Locate the cell with the specified text and output its [x, y] center coordinate. 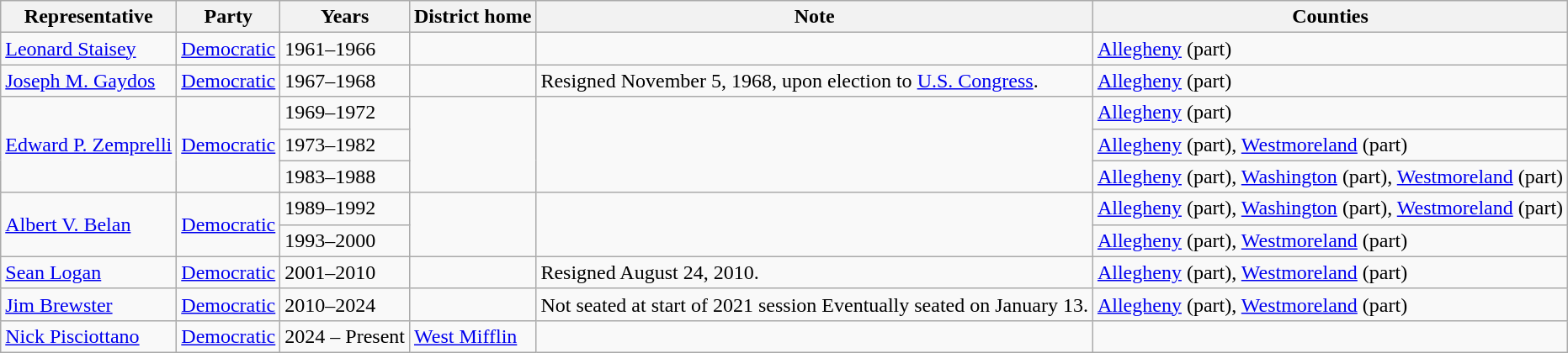
2024 – Present [345, 336]
District home [472, 17]
2001–2010 [345, 272]
Not seated at start of 2021 session Eventually seated on January 13. [815, 304]
1989–1992 [345, 208]
West Mifflin [472, 336]
1961–1966 [345, 49]
Resigned August 24, 2010. [815, 272]
1993–2000 [345, 240]
Edward P. Zemprelli [89, 145]
Jim Brewster [89, 304]
Years [345, 17]
Note [815, 17]
Resigned November 5, 1968, upon election to U.S. Congress. [815, 81]
Leonard Staisey [89, 49]
Joseph M. Gaydos [89, 81]
1969–1972 [345, 113]
Albert V. Belan [89, 224]
1973–1982 [345, 145]
Sean Logan [89, 272]
Counties [1330, 17]
Nick Pisciottano [89, 336]
2010–2024 [345, 304]
Party [229, 17]
1983–1988 [345, 176]
1967–1968 [345, 81]
Representative [89, 17]
